Return the [X, Y] coordinate for the center point of the cell that contains the specified text.  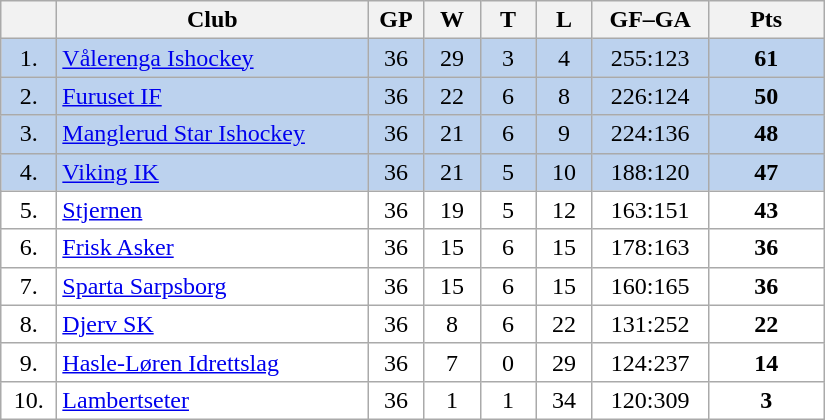
Viking IK [212, 172]
6. [29, 248]
34 [564, 400]
226:124 [650, 96]
4. [29, 172]
1. [29, 58]
T [508, 20]
47 [766, 172]
43 [766, 210]
14 [766, 362]
Frisk Asker [212, 248]
8. [29, 324]
120:309 [650, 400]
188:120 [650, 172]
10. [29, 400]
7. [29, 286]
0 [508, 362]
4 [564, 58]
Sparta Sarpsborg [212, 286]
131:252 [650, 324]
L [564, 20]
Club [212, 20]
7 [452, 362]
9. [29, 362]
224:136 [650, 134]
178:163 [650, 248]
9 [564, 134]
3. [29, 134]
Djerv SK [212, 324]
19 [452, 210]
Lambertseter [212, 400]
GF–GA [650, 20]
48 [766, 134]
Hasle-Løren Idrettslag [212, 362]
Stjernen [212, 210]
10 [564, 172]
5. [29, 210]
124:237 [650, 362]
50 [766, 96]
Vålerenga Ishockey [212, 58]
255:123 [650, 58]
12 [564, 210]
2. [29, 96]
163:151 [650, 210]
W [452, 20]
GP [396, 20]
Manglerud Star Ishockey [212, 134]
160:165 [650, 286]
Pts [766, 20]
Furuset IF [212, 96]
61 [766, 58]
